From the cell containing the given text, extract its center point as (X, Y) coordinate. 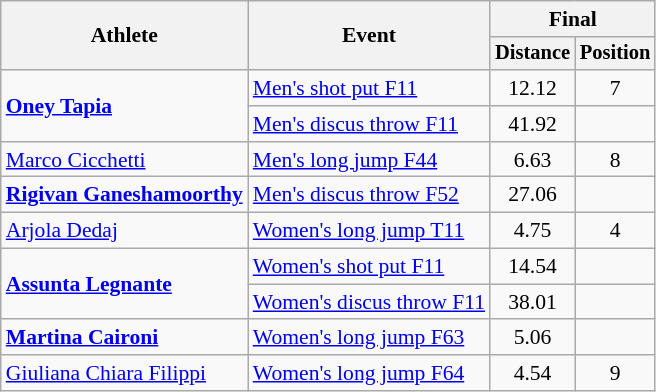
Women's long jump F63 (369, 338)
Arjola Dedaj (124, 231)
9 (615, 373)
Women's discus throw F11 (369, 302)
Men's discus throw F11 (369, 124)
Men's long jump F44 (369, 160)
14.54 (532, 267)
Final (572, 19)
Position (615, 54)
5.06 (532, 338)
12.12 (532, 88)
8 (615, 160)
7 (615, 88)
38.01 (532, 302)
Rigivan Ganeshamoorthy (124, 195)
Athlete (124, 36)
4 (615, 231)
6.63 (532, 160)
Distance (532, 54)
Women's long jump T11 (369, 231)
27.06 (532, 195)
Men's shot put F11 (369, 88)
Assunta Legnante (124, 284)
Women's long jump F64 (369, 373)
Men's discus throw F52 (369, 195)
Oney Tapia (124, 106)
41.92 (532, 124)
Event (369, 36)
Marco Cicchetti (124, 160)
Women's shot put F11 (369, 267)
4.54 (532, 373)
4.75 (532, 231)
Martina Caironi (124, 338)
Giuliana Chiara Filippi (124, 373)
